Detect which cell encompasses the target text, then output its [x, y] center coordinate. 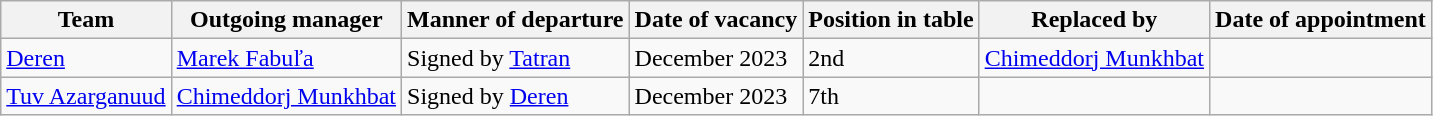
Deren [86, 58]
7th [891, 96]
Date of appointment [1321, 20]
Signed by Deren [516, 96]
Tuv Azarganuud [86, 96]
Position in table [891, 20]
Outgoing manager [286, 20]
Signed by Tatran [516, 58]
Replaced by [1094, 20]
Marek Fabuľa [286, 58]
Manner of departure [516, 20]
Date of vacancy [716, 20]
Team [86, 20]
2nd [891, 58]
